Locate the cell with the specified text and output its [x, y] center coordinate. 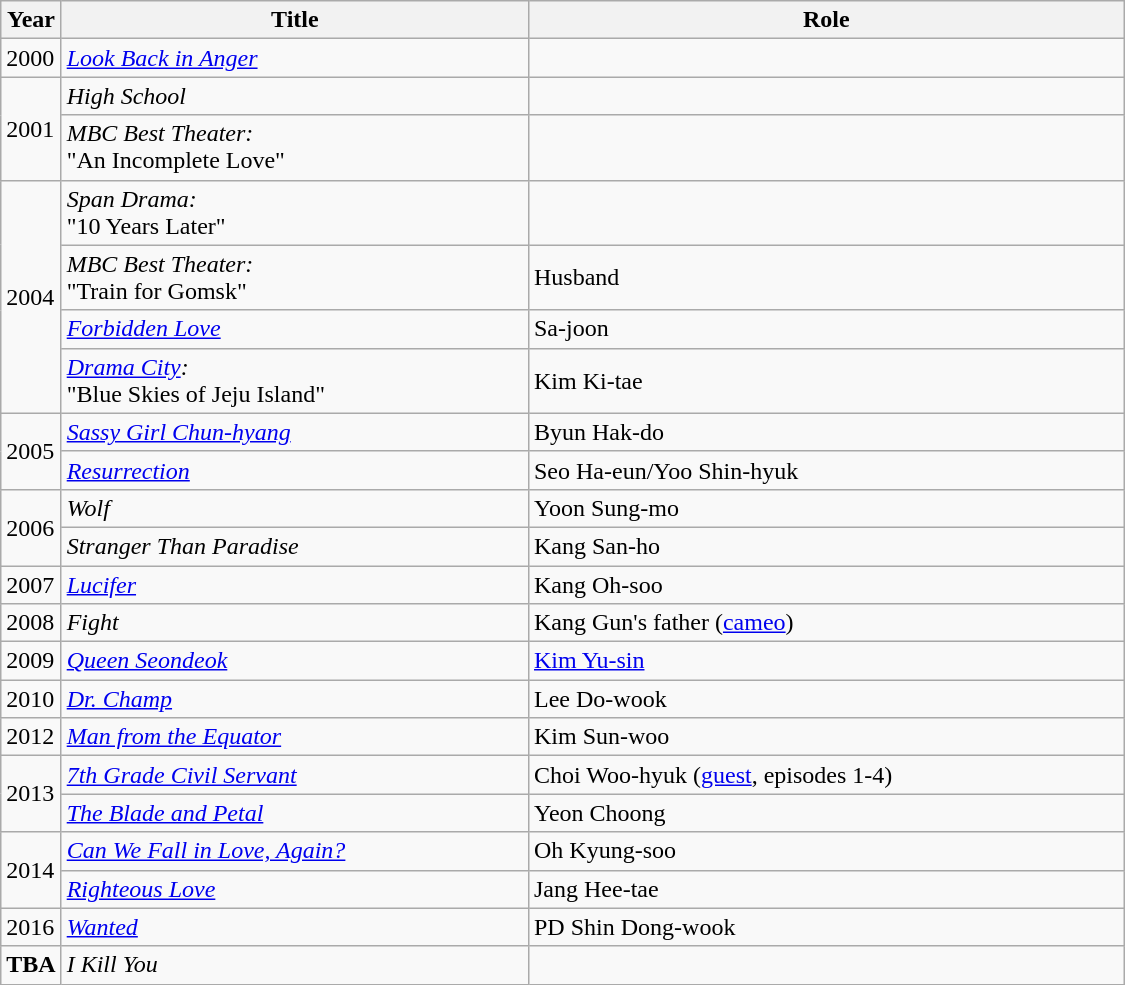
Kang Oh-soo [826, 585]
2012 [31, 737]
Kang San-ho [826, 546]
Title [294, 20]
MBC Best Theater:"An Incomplete Love" [294, 148]
Husband [826, 278]
Oh Kyung-soo [826, 851]
Jang Hee-tae [826, 889]
Stranger Than Paradise [294, 546]
2016 [31, 927]
2001 [31, 128]
2014 [31, 870]
Role [826, 20]
PD Shin Dong-wook [826, 927]
Lee Do-wook [826, 699]
Dr. Champ [294, 699]
Resurrection [294, 470]
Byun Hak-do [826, 432]
MBC Best Theater:"Train for Gomsk" [294, 278]
2008 [31, 623]
Can We Fall in Love, Again? [294, 851]
TBA [31, 965]
Choi Woo-hyuk (guest, episodes 1-4) [826, 775]
2009 [31, 661]
Queen Seondeok [294, 661]
Seo Ha-eun/Yoo Shin-hyuk [826, 470]
Man from the Equator [294, 737]
Sa-joon [826, 329]
Wolf [294, 508]
Yeon Choong [826, 813]
Lucifer [294, 585]
2006 [31, 527]
Forbidden Love [294, 329]
Kim Yu-sin [826, 661]
2010 [31, 699]
Yoon Sung-mo [826, 508]
7th Grade Civil Servant [294, 775]
The Blade and Petal [294, 813]
Sassy Girl Chun-hyang [294, 432]
Wanted [294, 927]
Year [31, 20]
Look Back in Anger [294, 58]
Kim Sun-woo [826, 737]
2007 [31, 585]
2013 [31, 794]
Span Drama:"10 Years Later" [294, 212]
Kim Ki-tae [826, 380]
Fight [294, 623]
I Kill You [294, 965]
Drama City:"Blue Skies of Jeju Island" [294, 380]
Righteous Love [294, 889]
High School [294, 96]
Kang Gun's father (cameo) [826, 623]
2005 [31, 451]
2004 [31, 296]
2000 [31, 58]
